Locate the cell with the specified text and output its (X, Y) center coordinate. 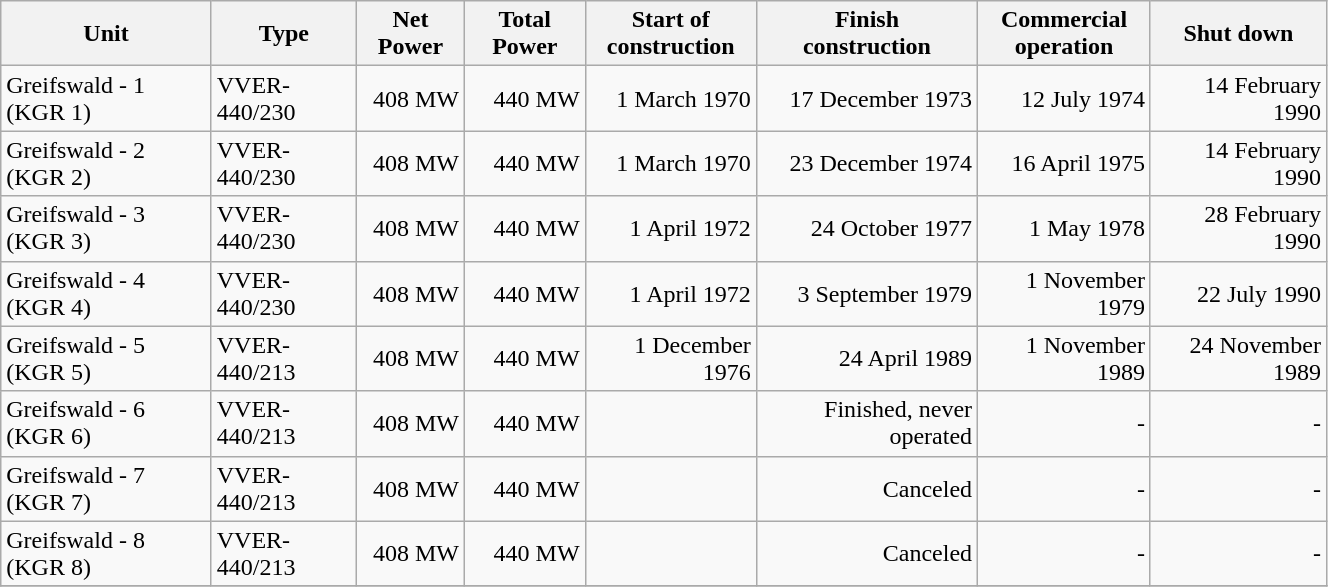
Greifswald - 4 (KGR 4) (106, 294)
Finishconstruction (866, 34)
24 October 1977 (866, 228)
Greifswald - 2 (KGR 2) (106, 164)
Finished, never operated (866, 424)
22 July 1990 (1238, 294)
Greifswald - 8 (KGR 8) (106, 554)
Greifswald - 6 (KGR 6) (106, 424)
Commercialoperation (1064, 34)
Total Power (526, 34)
24 November 1989 (1238, 358)
1 November 1979 (1064, 294)
Unit (106, 34)
Greifswald - 7 (KGR 7) (106, 488)
17 December 1973 (866, 98)
Greifswald - 3 (KGR 3) (106, 228)
3 September 1979 (866, 294)
1 November 1989 (1064, 358)
Greifswald - 5 (KGR 5) (106, 358)
Type (284, 34)
28 February 1990 (1238, 228)
Shut down (1238, 34)
24 April 1989 (866, 358)
12 July 1974 (1064, 98)
1 May 1978 (1064, 228)
Greifswald - 1 (KGR 1) (106, 98)
16 April 1975 (1064, 164)
Start ofconstruction (670, 34)
1 December 1976 (670, 358)
Net Power (410, 34)
23 December 1974 (866, 164)
